Locate the cell with the specified text and output its [X, Y] center coordinate. 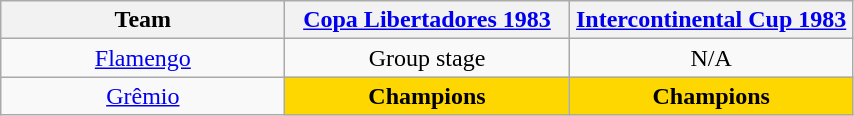
Flamengo [143, 58]
N/A [711, 58]
Copa Libertadores 1983 [427, 20]
Team [143, 20]
Group stage [427, 58]
Grêmio [143, 96]
Intercontinental Cup 1983 [711, 20]
